Determine the [X, Y] coordinate at the center of the cell enclosing the given text.  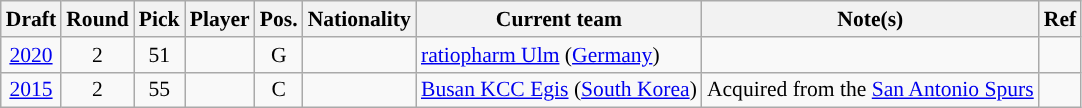
G [279, 55]
Current team [559, 19]
Draft [31, 19]
Ref [1060, 19]
Pos. [279, 19]
C [279, 90]
55 [160, 90]
ratiopharm Ulm (Germany) [559, 55]
Player [220, 19]
51 [160, 55]
Note(s) [870, 19]
2020 [31, 55]
Nationality [360, 19]
2015 [31, 90]
Busan KCC Egis (South Korea) [559, 90]
Pick [160, 19]
Round [98, 19]
Acquired from the San Antonio Spurs [870, 90]
